Provide the [x, y] coordinate of the cell's center where the given text is located.  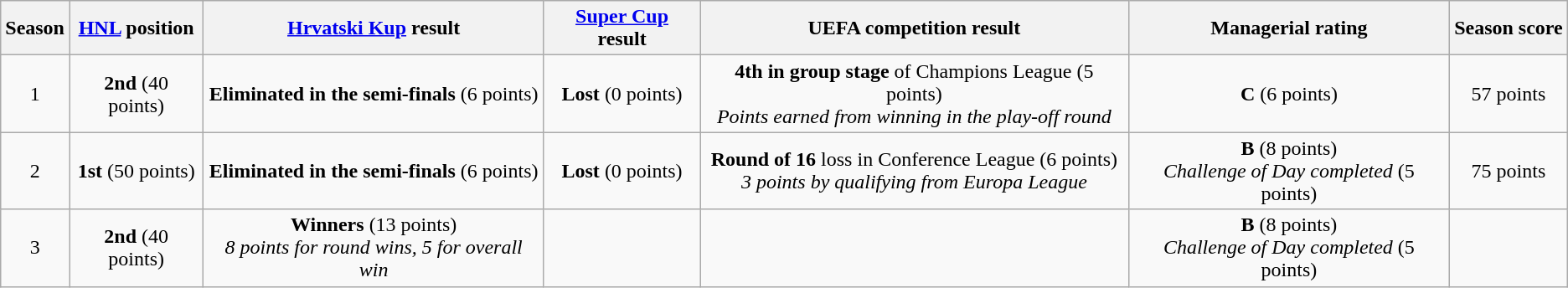
C (6 points) [1288, 94]
Super Cup result [622, 28]
1 [35, 94]
Managerial rating [1288, 28]
1st (50 points) [136, 171]
75 points [1509, 171]
3 [35, 248]
HNL position [136, 28]
2 [35, 171]
Hrvatski Kup result [374, 28]
4th in group stage of Champions League (5 points)Points earned from winning in the play-off round [915, 94]
Winners (13 points)8 points for round wins, 5 for overall win [374, 248]
Season score [1509, 28]
UEFA competition result [915, 28]
Round of 16 loss in Conference League (6 points)3 points by qualifying from Europa League [915, 171]
Season [35, 28]
57 points [1509, 94]
